For the text-containing cell, return its midpoint in (x, y) coordinate format. 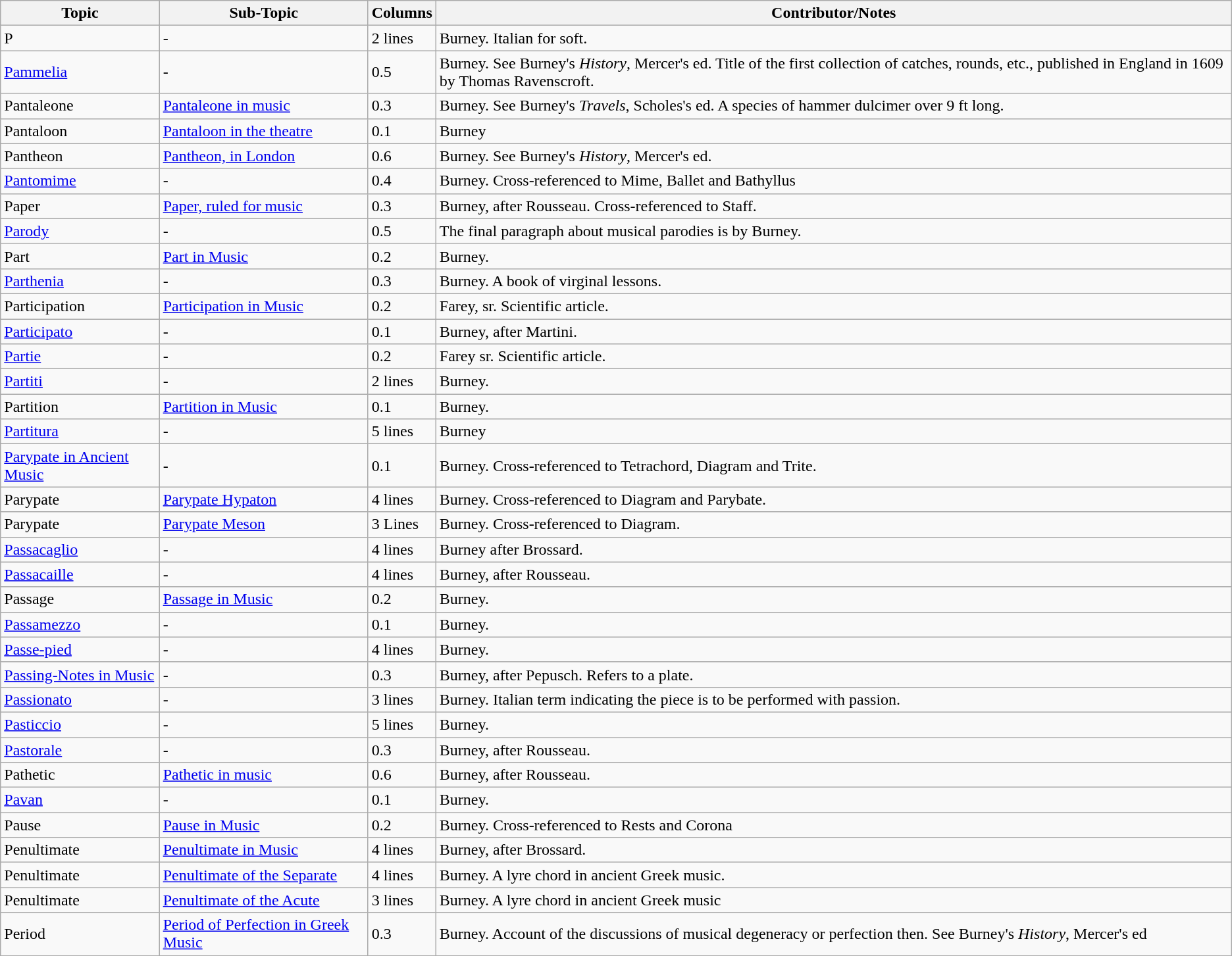
Pasticcio (80, 724)
Burney. Cross-referenced to Tetrachord, Diagram and Trite. (833, 466)
Passage (80, 599)
Penultimate of the Acute (263, 900)
The final paragraph about musical parodies is by Burney. (833, 231)
Burney, after Pepusch. Refers to a plate. (833, 674)
0.4 (401, 181)
Pantaleone (80, 106)
Passe-pied (80, 649)
Burney. A lyre chord in ancient Greek music (833, 900)
Columns (401, 13)
Participation in Music (263, 306)
Pantaloon in the theatre (263, 131)
Farey sr. Scientific article. (833, 357)
Paper (80, 206)
Participation (80, 306)
Burney. Italian for soft. (833, 38)
Parypate in Ancient Music (80, 466)
Burney after Brossard. (833, 549)
Participato (80, 331)
Burney. A lyre chord in ancient Greek music. (833, 875)
Parody (80, 231)
Pantheon (80, 156)
Burney, after Rousseau. Cross-referenced to Staff. (833, 206)
Pantheon, in London (263, 156)
Burney. Account of the discussions of musical degeneracy or perfection then. See Burney's History, Mercer's ed (833, 934)
Pantaloon (80, 131)
Pantaleone in music (263, 106)
Pammelia (80, 72)
Period (80, 934)
Pavan (80, 800)
Paper, ruled for music (263, 206)
P (80, 38)
Burney. A book of virginal lessons. (833, 281)
Topic (80, 13)
Parypate Hypaton (263, 499)
Pantomime (80, 181)
Sub-Topic (263, 13)
Farey, sr. Scientific article. (833, 306)
Burney, after Brossard. (833, 850)
Penultimate in Music (263, 850)
Burney. Cross-referenced to Diagram. (833, 524)
Burney. Italian term indicating the piece is to be performed with passion. (833, 699)
Parypate Meson (263, 524)
Part (80, 256)
Partitura (80, 432)
Burney, after Martini. (833, 331)
Passionato (80, 699)
Pause in Music (263, 825)
Passacaille (80, 574)
Burney. See Burney's History, Mercer's ed. (833, 156)
Contributor/Notes (833, 13)
Parthenia (80, 281)
Pause (80, 825)
Partie (80, 357)
Part in Music (263, 256)
Pastorale (80, 749)
Burney. See Burney's Travels, Scholes's ed. A species of hammer dulcimer over 9 ft long. (833, 106)
Burney. Cross-referenced to Rests and Corona (833, 825)
Pathetic in music (263, 775)
Penultimate of the Separate (263, 875)
Partition (80, 407)
Passage in Music (263, 599)
Partition in Music (263, 407)
3 Lines (401, 524)
Period of Perfection in Greek Music (263, 934)
Passamezzo (80, 624)
Passing-Notes in Music (80, 674)
Burney. Cross-referenced to Diagram and Parybate. (833, 499)
Passacaglio (80, 549)
Pathetic (80, 775)
Partiti (80, 382)
Burney. Cross-referenced to Mime, Ballet and Bathyllus (833, 181)
